Search for the cell housing the specified text and yield its (X, Y) center coordinate. 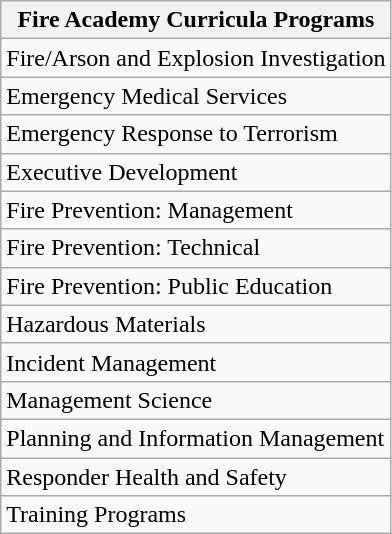
Hazardous Materials (196, 324)
Responder Health and Safety (196, 477)
Training Programs (196, 515)
Emergency Response to Terrorism (196, 134)
Emergency Medical Services (196, 96)
Planning and Information Management (196, 438)
Fire/Arson and Explosion Investigation (196, 58)
Fire Prevention: Management (196, 210)
Fire Academy Curricula Programs (196, 20)
Incident Management (196, 362)
Management Science (196, 400)
Executive Development (196, 172)
Fire Prevention: Public Education (196, 286)
Fire Prevention: Technical (196, 248)
